Extract the (X, Y) coordinate from the center of the cell holding the provided text.  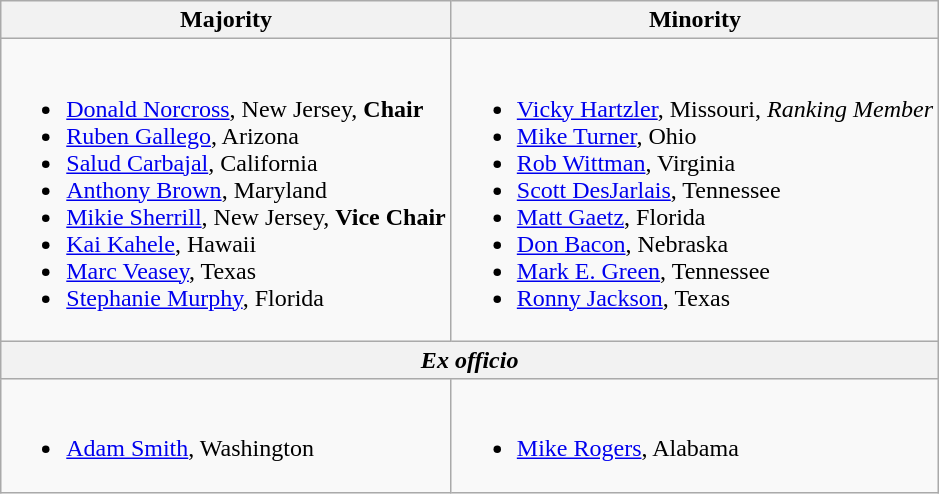
Ex officio (470, 360)
Minority (694, 20)
Majority (226, 20)
Mike Rogers, Alabama (694, 436)
Adam Smith, Washington (226, 436)
